From the cell containing the given text, extract its center point as (x, y) coordinate. 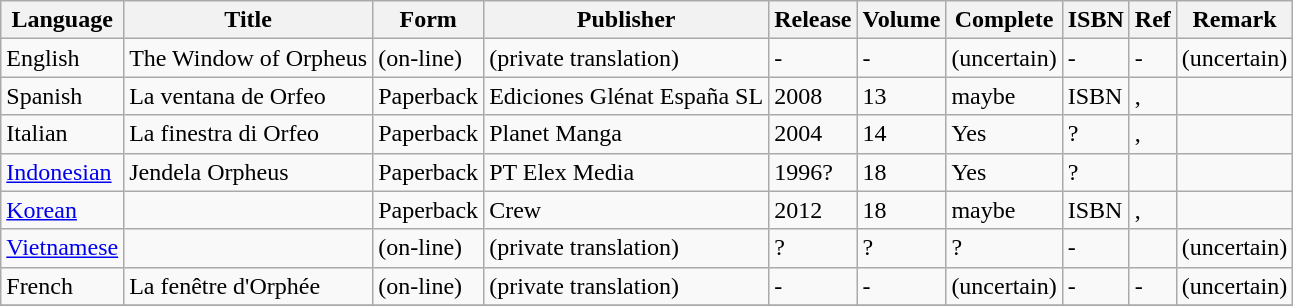
Ref (1152, 20)
Complete (1004, 20)
Italian (62, 134)
2008 (813, 96)
Remark (1234, 20)
English (62, 58)
Release (813, 20)
Form (428, 20)
Crew (626, 210)
13 (902, 96)
Publisher (626, 20)
La ventana de Orfeo (248, 96)
Language (62, 20)
La finestra di Orfeo (248, 134)
La fenêtre d'Orphée (248, 286)
Title (248, 20)
Ediciones Glénat España SL (626, 96)
Vietnamese (62, 248)
1996? (813, 172)
PT Elex Media (626, 172)
14 (902, 134)
2012 (813, 210)
French (62, 286)
Indonesian (62, 172)
Volume (902, 20)
The Window of Orpheus (248, 58)
Jendela Orpheus (248, 172)
Planet Manga (626, 134)
2004 (813, 134)
Korean (62, 210)
Spanish (62, 96)
